Return the (x, y) coordinate for the center point of the cell that contains the specified text.  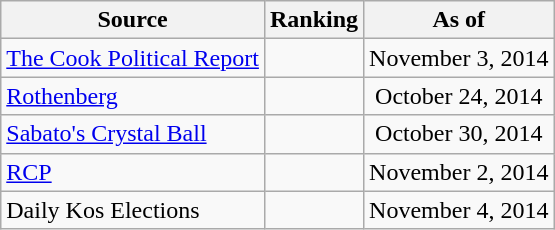
Rothenberg (133, 96)
Source (133, 20)
November 3, 2014 (459, 58)
Daily Kos Elections (133, 210)
RCP (133, 172)
Ranking (314, 20)
As of (459, 20)
October 24, 2014 (459, 96)
The Cook Political Report (133, 58)
November 4, 2014 (459, 210)
Sabato's Crystal Ball (133, 134)
October 30, 2014 (459, 134)
November 2, 2014 (459, 172)
